Return (x, y) of the center of cell containing provided text 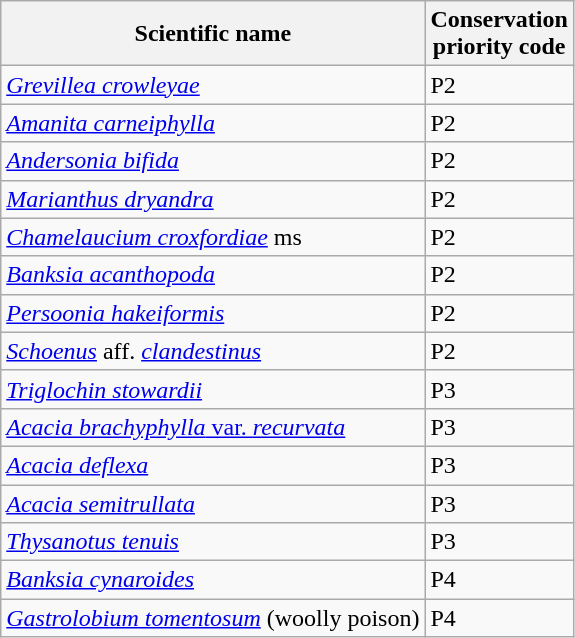
Acacia brachyphylla var. recurvata (213, 427)
Conservationpriority code (499, 34)
Grevillea crowleyae (213, 85)
Amanita carneiphylla (213, 123)
Marianthus dryandra (213, 199)
Gastrolobium tomentosum (woolly poison) (213, 618)
Banksia acanthopoda (213, 275)
Banksia cynaroides (213, 580)
Schoenus aff. clandestinus (213, 351)
Persoonia hakeiformis (213, 313)
Thysanotus tenuis (213, 542)
Acacia deflexa (213, 465)
Acacia semitrullata (213, 503)
Triglochin stowardii (213, 389)
Andersonia bifida (213, 161)
Chamelaucium croxfordiae ms (213, 237)
Scientific name (213, 34)
